Pinpoint the cell where the given text exists, returning its [X, Y] midpoint coordinate. 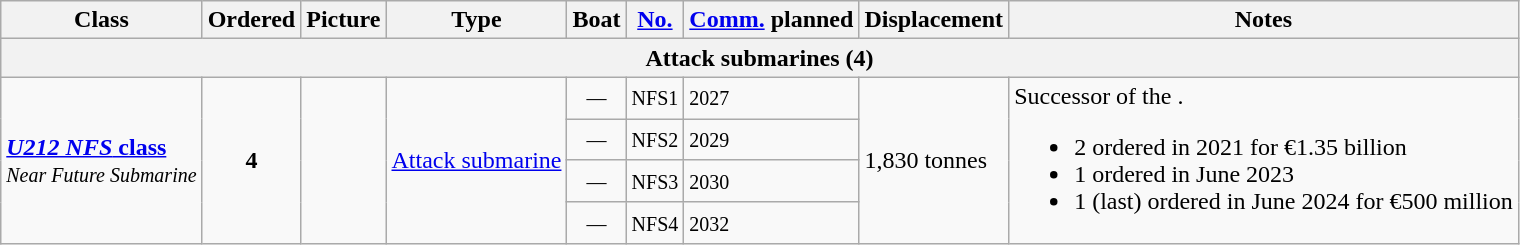
Successor of the .2 ordered in 2021 for €1.35 billion1 ordered in June 20231 (last) ordered in June 2024 for €500 million [1264, 160]
4 [252, 160]
2030 [772, 181]
Attack submarine [476, 160]
2032 [772, 223]
NFS4 [655, 223]
Comm. planned [772, 20]
Notes [1264, 20]
Boat [596, 20]
Picture [344, 20]
Attack submarines (4) [760, 58]
NFS2 [655, 140]
Class [102, 20]
Type [476, 20]
No. [655, 20]
U212 NFS classNear Future Submarine [102, 160]
NFS1 [655, 98]
2027 [772, 98]
2029 [772, 140]
NFS3 [655, 181]
Ordered [252, 20]
1,830 tonnes [934, 160]
Displacement [934, 20]
